Identify which cell holds the provided text, then report its (x, y) central coordinate. 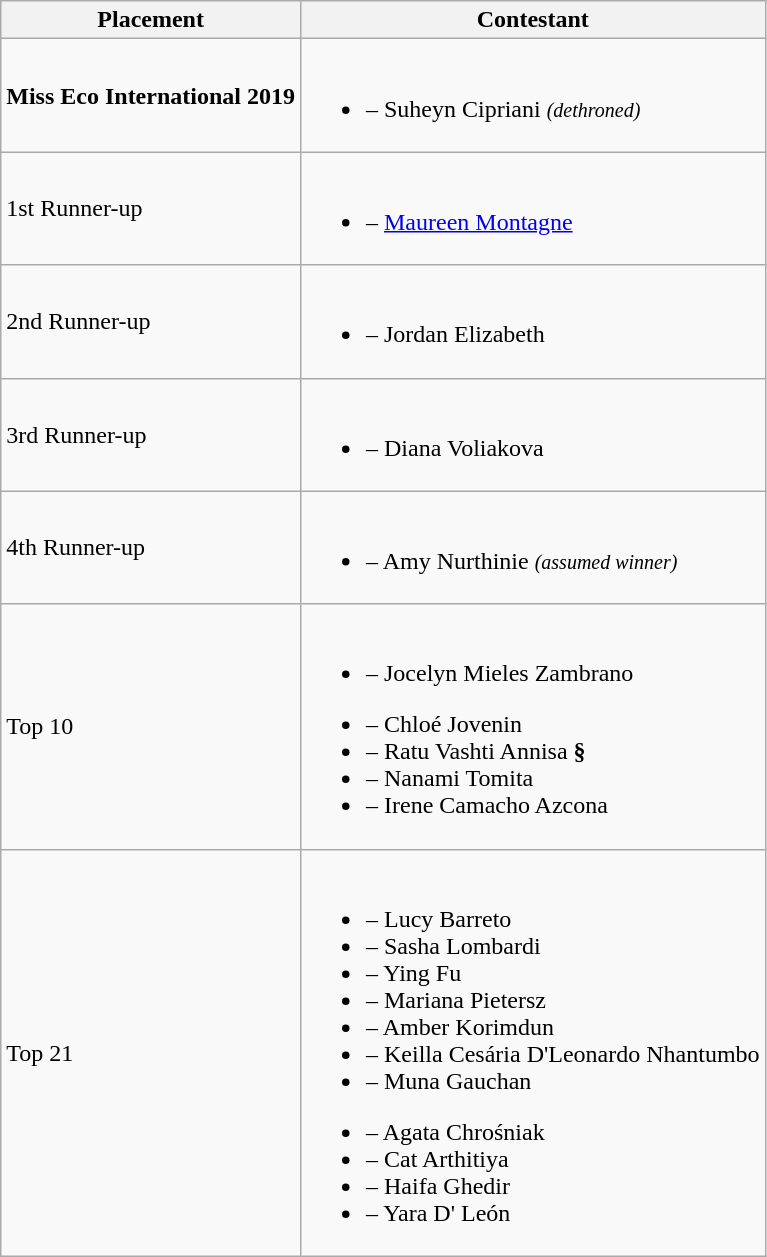
– Amy Nurthinie (assumed winner) (532, 548)
4th Runner-up (151, 548)
2nd Runner-up (151, 322)
Miss Eco International 2019 (151, 96)
1st Runner-up (151, 208)
– Jordan Elizabeth (532, 322)
Top 21 (151, 1052)
– Suheyn Cipriani (dethroned) (532, 96)
– Diana Voliakova (532, 434)
Placement (151, 20)
– Jocelyn Mieles Zambrano – Chloé Jovenin – Ratu Vashti Annisa § – Nanami Tomita – Irene Camacho Azcona (532, 726)
Contestant (532, 20)
– Maureen Montagne (532, 208)
Top 10 (151, 726)
3rd Runner-up (151, 434)
